Output the (x, y) coordinate of the center of the cell containing the given text.  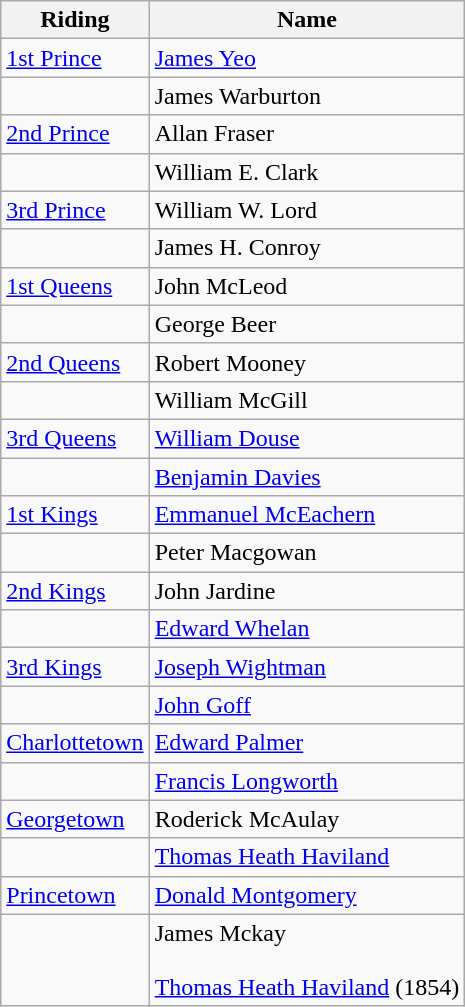
James H. Conroy (307, 248)
3rd Kings (75, 667)
Edward Whelan (307, 629)
3rd Prince (75, 210)
William E. Clark (307, 172)
William W. Lord (307, 210)
Robert Mooney (307, 362)
Charlottetown (75, 743)
Princetown (75, 895)
3rd Queens (75, 438)
Peter Macgowan (307, 553)
2nd Queens (75, 362)
2nd Kings (75, 591)
James Yeo (307, 58)
James Warburton (307, 96)
Emmanuel McEachern (307, 515)
Name (307, 20)
William McGill (307, 400)
Thomas Heath Haviland (307, 857)
Donald Montgomery (307, 895)
John Jardine (307, 591)
2nd Prince (75, 134)
Benjamin Davies (307, 477)
Allan Fraser (307, 134)
William Douse (307, 438)
George Beer (307, 324)
Francis Longworth (307, 781)
1st Queens (75, 286)
Edward Palmer (307, 743)
Riding (75, 20)
Georgetown (75, 819)
John McLeod (307, 286)
Roderick McAulay (307, 819)
1st Kings (75, 515)
James Mckay Thomas Heath Haviland (1854) (307, 960)
John Goff (307, 705)
1st Prince (75, 58)
Joseph Wightman (307, 667)
